Detect which cell encompasses the target text, then output its [x, y] center coordinate. 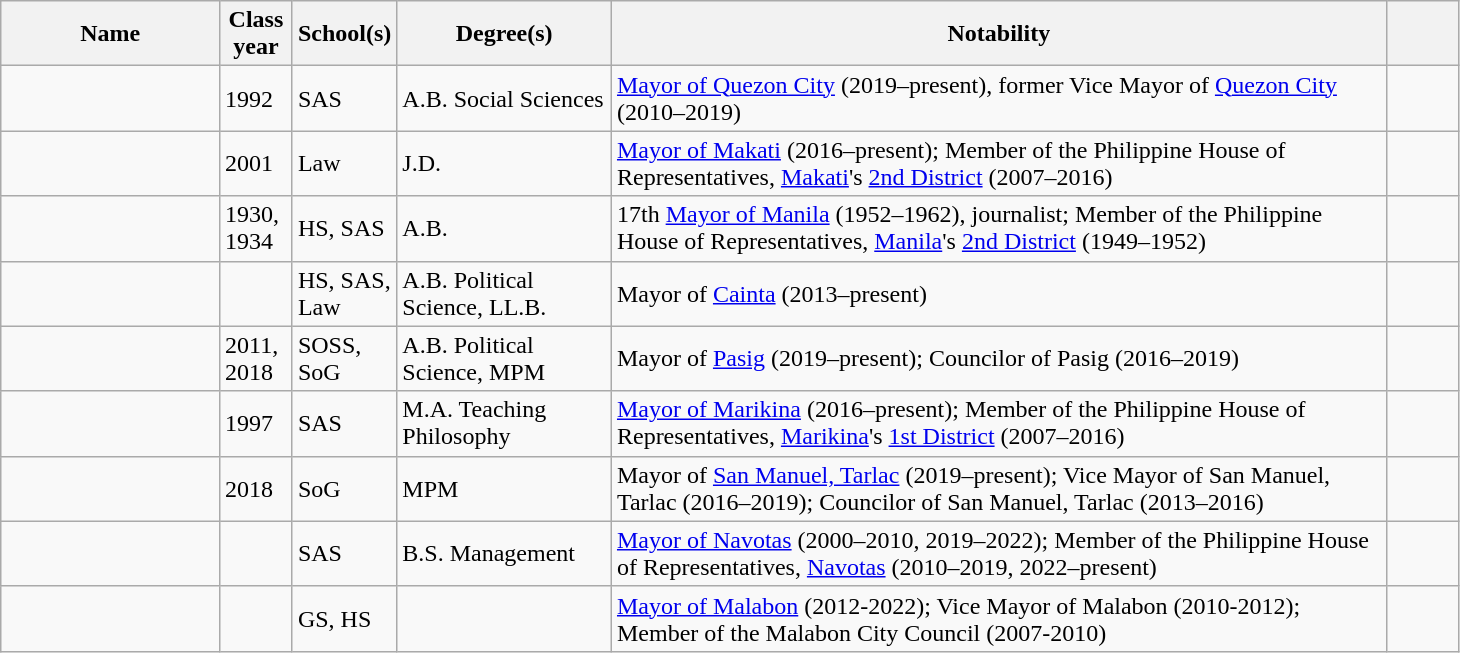
17th Mayor of Manila (1952–1962), journalist; Member of the Philippine House of Representatives, Manila's 2nd District (1949–1952) [998, 228]
Mayor of Makati (2016–present); Member of the Philippine House of Representatives, Makati's 2nd District (2007–2016) [998, 164]
SOSS, SoG [344, 358]
GS, HS [344, 618]
Mayor of Navotas (2000–2010, 2019–2022); Member of the Philippine House of Representatives, Navotas (2010–2019, 2022–present) [998, 554]
1992 [256, 98]
2001 [256, 164]
HS, SAS, Law [344, 294]
Notability [998, 34]
Mayor of San Manuel, Tarlac (2019–present); Vice Mayor of San Manuel, Tarlac (2016–2019); Councilor of San Manuel, Tarlac (2013–2016) [998, 488]
SoG [344, 488]
J.D. [504, 164]
MPM [504, 488]
1997 [256, 424]
A.B. Social Sciences [504, 98]
A.B. Political Science, MPM [504, 358]
Mayor of Malabon (2012-2022); Vice Mayor of Malabon (2010-2012); Member of the Malabon City Council (2007-2010) [998, 618]
Class year [256, 34]
Mayor of Pasig (2019–present); Councilor of Pasig (2016–2019) [998, 358]
Mayor of Marikina (2016–present); Member of the Philippine House of Representatives, Marikina's 1st District (2007–2016) [998, 424]
B.S. Management [504, 554]
Mayor of Cainta (2013–present) [998, 294]
Law [344, 164]
A.B. [504, 228]
M.A. Teaching Philosophy [504, 424]
1930, 1934 [256, 228]
Degree(s) [504, 34]
2011, 2018 [256, 358]
Name [110, 34]
Mayor of Quezon City (2019–present), former Vice Mayor of Quezon City (2010–2019) [998, 98]
School(s) [344, 34]
2018 [256, 488]
A.B. Political Science, LL.B. [504, 294]
HS, SAS [344, 228]
